Scan for the cell matching the given text and deliver its [X, Y] coordinate at center. 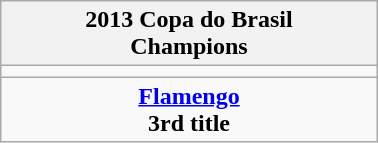
Flamengo3rd title [189, 110]
2013 Copa do BrasilChampions [189, 34]
